Extract the (x, y) coordinate from the center of the cell holding the provided text.  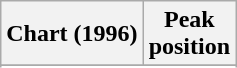
Peakposition (189, 34)
Chart (1996) (72, 34)
